Scan for the cell matching the given text and deliver its [X, Y] coordinate at center. 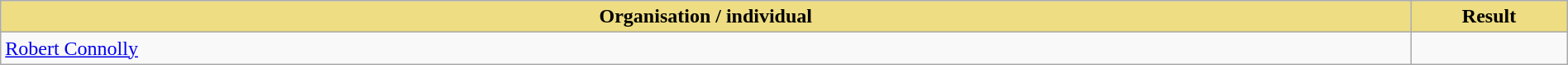
Robert Connolly [706, 48]
Organisation / individual [706, 17]
Result [1489, 17]
